Extract the (x, y) coordinate from the center of the cell holding the provided text.  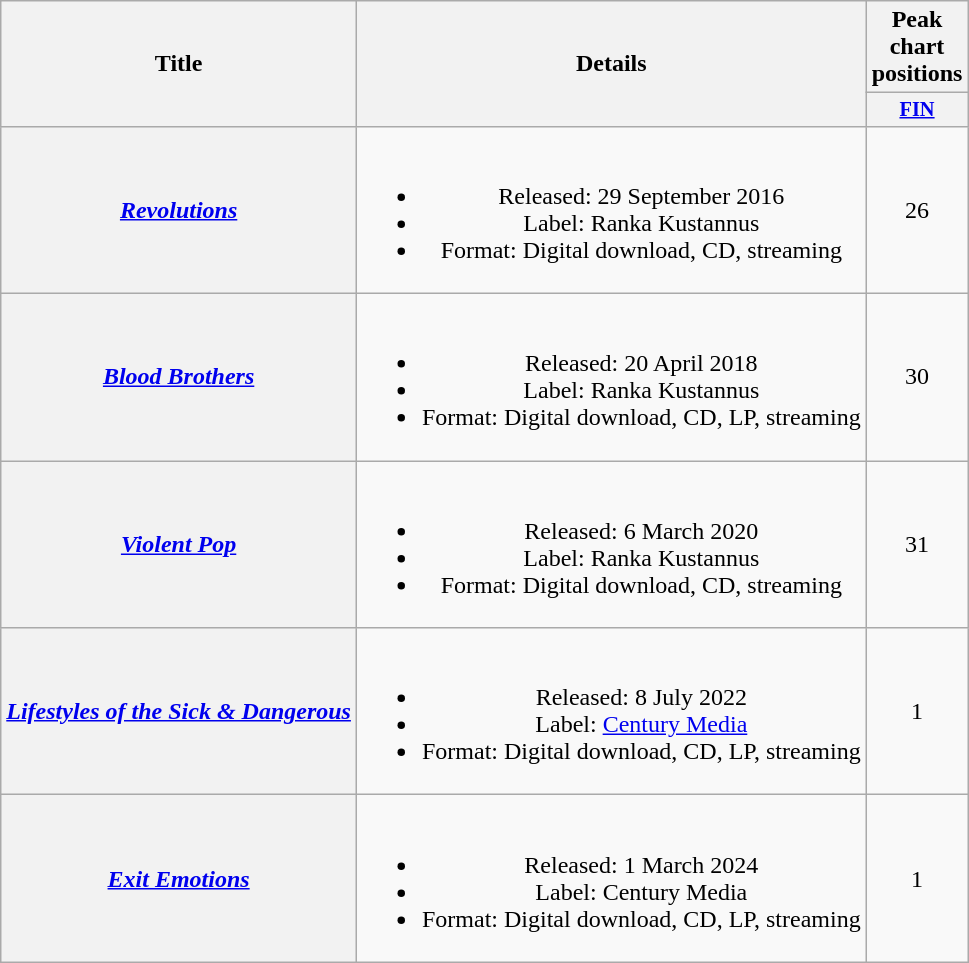
Released: 6 March 2020Label: Ranka KustannusFormat: Digital download, CD, streaming (611, 544)
Released: 20 April 2018Label: Ranka KustannusFormat: Digital download, CD, LP, streaming (611, 378)
31 (917, 544)
Peak chart positions (917, 47)
30 (917, 378)
Exit Emotions (179, 878)
Released: 29 September 2016Label: Ranka KustannusFormat: Digital download, CD, streaming (611, 210)
Title (179, 64)
Released: 1 March 2024Label: Century MediaFormat: Digital download, CD, LP, streaming (611, 878)
Violent Pop (179, 544)
Released: 8 July 2022Label: Century MediaFormat: Digital download, CD, LP, streaming (611, 712)
Revolutions (179, 210)
Details (611, 64)
Lifestyles of the Sick & Dangerous (179, 712)
26 (917, 210)
FIN (917, 110)
Blood Brothers (179, 378)
